Provide the [x, y] coordinate of the cell's center where the given text is located.  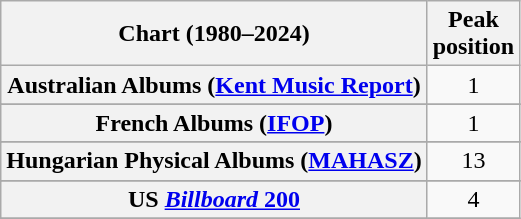
US Billboard 200 [214, 199]
4 [473, 199]
Hungarian Physical Albums (MAHASZ) [214, 161]
Australian Albums (Kent Music Report) [214, 85]
13 [473, 161]
Peakposition [473, 34]
Chart (1980–2024) [214, 34]
French Albums (IFOP) [214, 123]
